Pinpoint the cell where the given text exists, returning its (X, Y) midpoint coordinate. 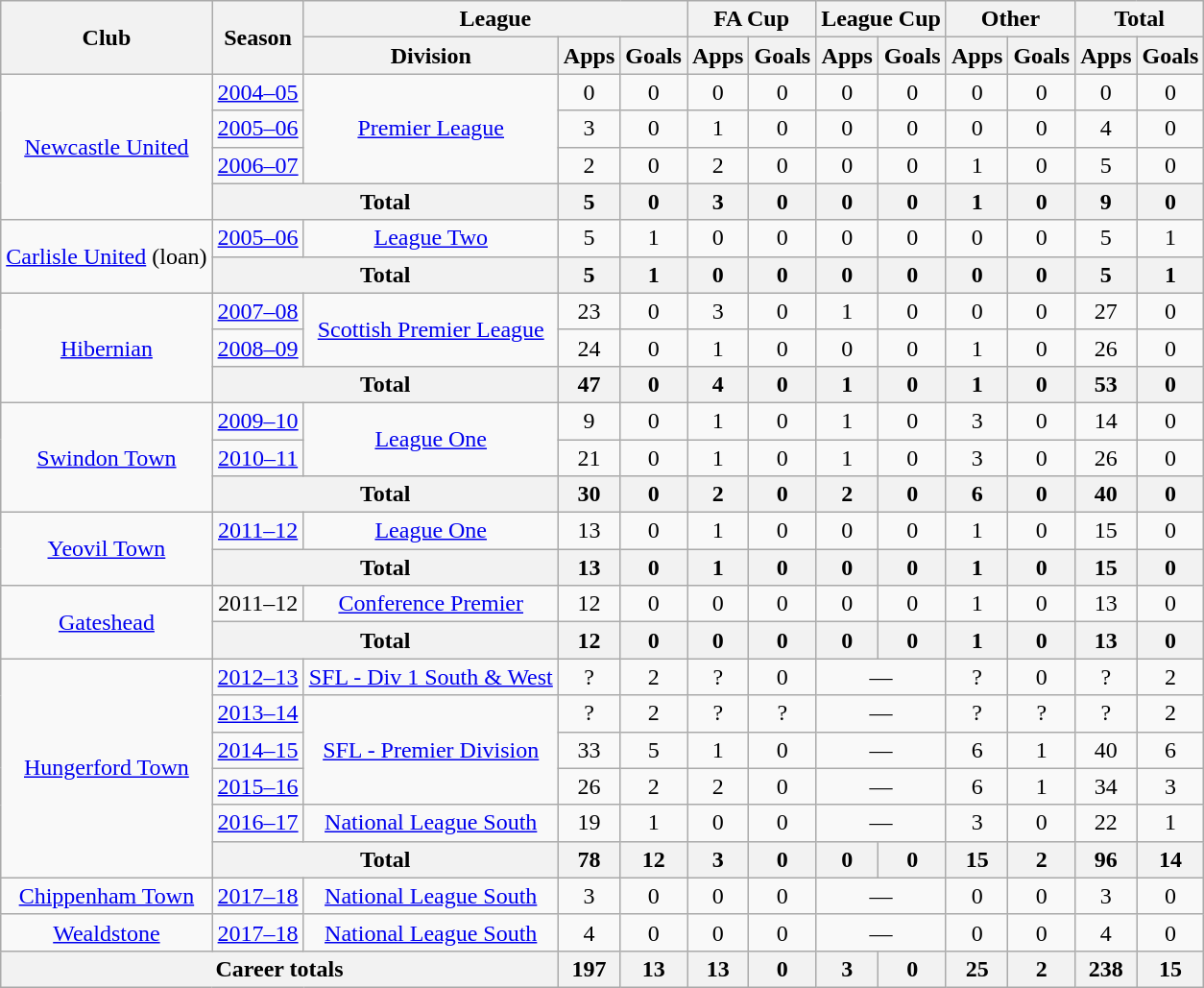
24 (589, 348)
197 (589, 969)
Swindon Town (107, 457)
2012–13 (257, 677)
2013–14 (257, 713)
25 (976, 969)
Premier League (430, 129)
SFL - Div 1 South & West (430, 677)
2004–05 (257, 92)
League (495, 19)
27 (1106, 311)
League Two (430, 238)
Wealdstone (107, 932)
Club (107, 37)
238 (1106, 969)
Hungerford Town (107, 768)
SFL - Premier Division (430, 750)
2016–17 (257, 823)
FA Cup (752, 19)
League Cup (881, 19)
2006–07 (257, 165)
Scottish Premier League (430, 329)
19 (589, 823)
2008–09 (257, 348)
47 (589, 384)
33 (589, 750)
2015–16 (257, 786)
Career totals (280, 969)
Carlisle United (loan) (107, 256)
22 (1106, 823)
Newcastle United (107, 147)
Yeovil Town (107, 549)
96 (1106, 859)
Division (430, 56)
21 (589, 458)
2007–08 (257, 311)
Conference Premier (430, 604)
Gateshead (107, 622)
2010–11 (257, 458)
2014–15 (257, 750)
78 (589, 859)
Season (257, 37)
Hibernian (107, 348)
53 (1106, 384)
30 (589, 494)
2009–10 (257, 421)
23 (589, 311)
Chippenham Town (107, 896)
34 (1106, 786)
Other (1010, 19)
